Detect which cell encompasses the target text, then output its (X, Y) center coordinate. 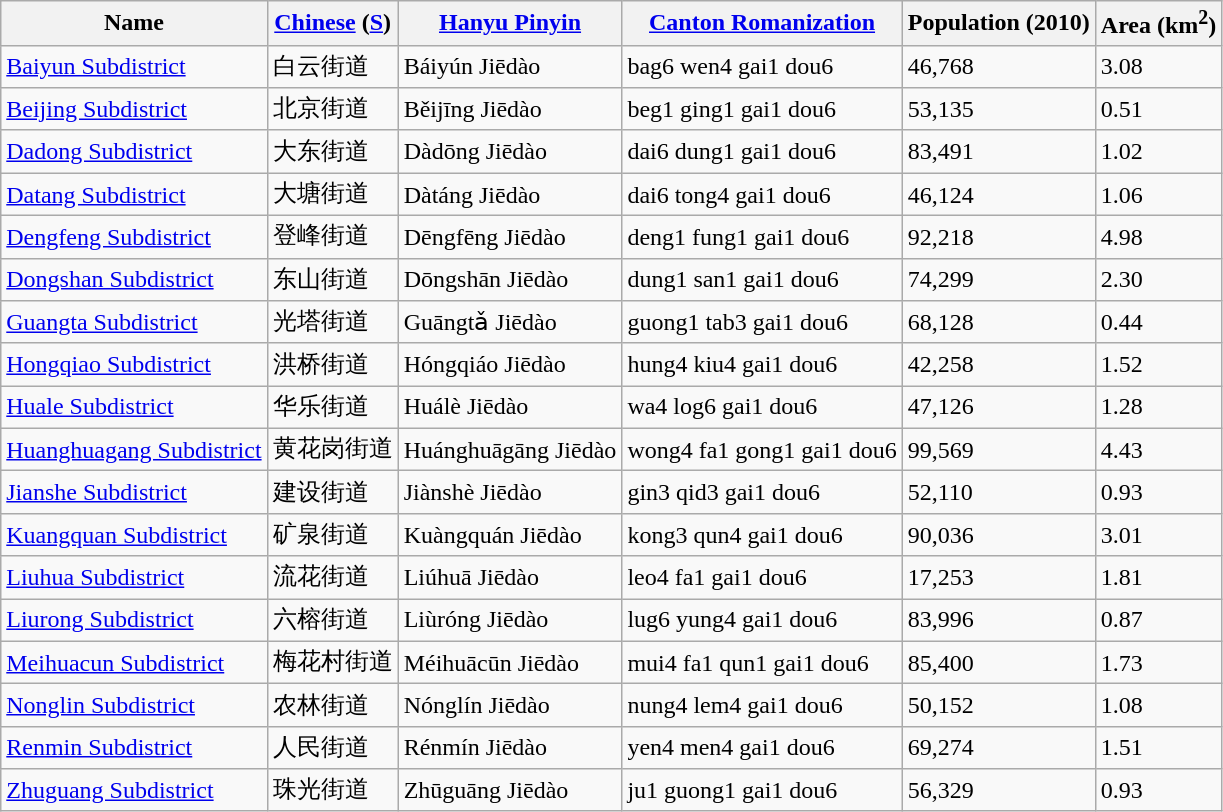
bag6 wen4 gai1 dou6 (762, 66)
Huálè Jiēdào (510, 408)
Huánghuāgāng Jiēdào (510, 450)
0.51 (1158, 110)
Dongshan Subdistrict (134, 280)
1.81 (1158, 578)
0.87 (1158, 620)
Nónglín Jiēdào (510, 706)
ju1 guong1 gai1 dou6 (762, 790)
wong4 fa1 gong1 gai1 dou6 (762, 450)
1.51 (1158, 748)
Guāngtǎ Jiēdào (510, 322)
gin3 qid3 gai1 dou6 (762, 492)
白云街道 (332, 66)
Renmin Subdistrict (134, 748)
Name (134, 24)
92,218 (998, 238)
56,329 (998, 790)
Báiyún Jiēdào (510, 66)
yen4 men4 gai1 dou6 (762, 748)
珠光街道 (332, 790)
beg1 ging1 gai1 dou6 (762, 110)
46,124 (998, 194)
42,258 (998, 364)
Dàtáng Jiēdào (510, 194)
Méihuācūn Jiēdào (510, 662)
69,274 (998, 748)
Dēngfēng Jiēdào (510, 238)
Guangta Subdistrict (134, 322)
83,996 (998, 620)
dai6 tong4 gai1 dou6 (762, 194)
Liuhua Subdistrict (134, 578)
Area (km2) (1158, 24)
Liùróng Jiēdào (510, 620)
Datang Subdistrict (134, 194)
Dengfeng Subdistrict (134, 238)
Nonglin Subdistrict (134, 706)
mui4 fa1 qun1 gai1 dou6 (762, 662)
68,128 (998, 322)
Jiànshè Jiēdào (510, 492)
Dadong Subdistrict (134, 152)
Dàdōng Jiēdào (510, 152)
Meihuacun Subdistrict (134, 662)
83,491 (998, 152)
guong1 tab3 gai1 dou6 (762, 322)
Běijīng Jiēdào (510, 110)
1.73 (1158, 662)
Canton Romanization (762, 24)
nung4 lem4 gai1 dou6 (762, 706)
Hongqiao Subdistrict (134, 364)
Dōngshān Jiēdào (510, 280)
Huale Subdistrict (134, 408)
Kuangquan Subdistrict (134, 534)
hung4 kiu4 gai1 dou6 (762, 364)
矿泉街道 (332, 534)
1.52 (1158, 364)
Hanyu Pinyin (510, 24)
Baiyun Subdistrict (134, 66)
dung1 san1 gai1 dou6 (762, 280)
Liurong Subdistrict (134, 620)
kong3 qun4 gai1 dou6 (762, 534)
50,152 (998, 706)
47,126 (998, 408)
leo4 fa1 gai1 dou6 (762, 578)
1.08 (1158, 706)
梅花村街道 (332, 662)
3.08 (1158, 66)
六榕街道 (332, 620)
Liúhuā Jiēdào (510, 578)
Hóngqiáo Jiēdào (510, 364)
华乐街道 (332, 408)
dai6 dung1 gai1 dou6 (762, 152)
17,253 (998, 578)
2.30 (1158, 280)
Beijing Subdistrict (134, 110)
52,110 (998, 492)
1.06 (1158, 194)
Jianshe Subdistrict (134, 492)
人民街道 (332, 748)
东山街道 (332, 280)
Population (2010) (998, 24)
4.43 (1158, 450)
登峰街道 (332, 238)
大东街道 (332, 152)
Zhūguāng Jiēdào (510, 790)
Zhuguang Subdistrict (134, 790)
北京街道 (332, 110)
大塘街道 (332, 194)
85,400 (998, 662)
洪桥街道 (332, 364)
lug6 yung4 gai1 dou6 (762, 620)
90,036 (998, 534)
wa4 log6 gai1 dou6 (762, 408)
Chinese (S) (332, 24)
1.28 (1158, 408)
流花街道 (332, 578)
99,569 (998, 450)
1.02 (1158, 152)
3.01 (1158, 534)
46,768 (998, 66)
74,299 (998, 280)
53,135 (998, 110)
建设街道 (332, 492)
deng1 fung1 gai1 dou6 (762, 238)
Rénmín Jiēdào (510, 748)
农林街道 (332, 706)
0.44 (1158, 322)
Huanghuagang Subdistrict (134, 450)
光塔街道 (332, 322)
黄花岗街道 (332, 450)
Kuàngquán Jiēdào (510, 534)
4.98 (1158, 238)
